Output the [X, Y] coordinate of the center of the cell containing the given text.  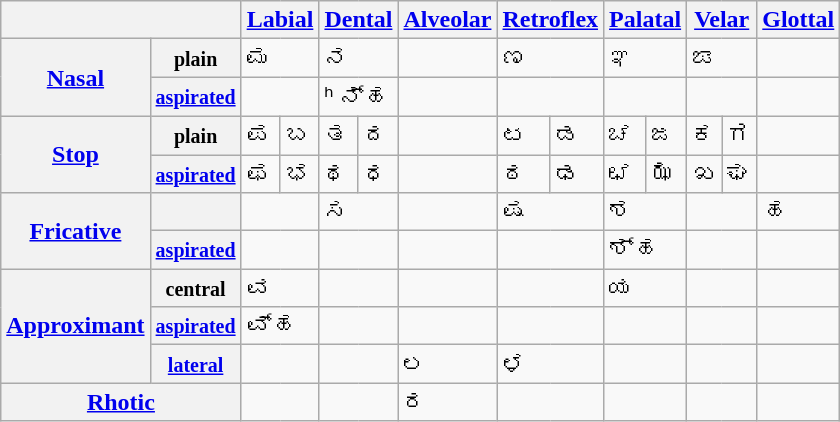
Dental [358, 20]
Retroflex [550, 20]
ಮ [280, 58]
lateral [196, 364]
Fricative [76, 231]
ಯ [646, 288]
ವ [280, 288]
ಭ [300, 173]
ಝ [666, 173]
Velar [722, 20]
ಛ [625, 173]
ಙ [722, 58]
ಖ [704, 173]
ಜ [666, 135]
ಚ [625, 135]
ಗ [740, 135]
ಫ [260, 173]
ಟ [524, 135]
Labial [280, 20]
ನ [358, 58]
ತ [339, 135]
ದ [378, 135]
ಬ [300, 135]
Alveolar [448, 20]
Stop [76, 154]
ಶ [646, 212]
ಷ [550, 212]
ಞ [646, 58]
ಸ [358, 212]
Approximant [76, 326]
ಲ [448, 364]
ಶ್ಹ [646, 250]
ಧ [378, 173]
central [196, 288]
ವ್ಹ [280, 326]
Rhotic [121, 402]
ಣ [550, 58]
ಡ [576, 135]
Glottal [798, 20]
ಳ [550, 364]
ʰ ನ್ಹ [358, 97]
Palatal [646, 20]
ರ [448, 402]
Nasal [76, 78]
ಕ [704, 135]
ಘ [740, 173]
ಪ [260, 135]
ಠ [524, 173]
ಹ [798, 212]
ಢ [576, 173]
ಥ [339, 173]
